Capture the cell that displays the provided text and extract its [x, y] central coordinate. 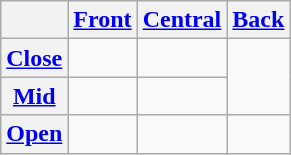
Mid [34, 96]
Central [182, 20]
Back [258, 20]
Open [34, 134]
Front [102, 20]
Close [34, 58]
